Search for the cell housing the specified text and yield its [x, y] center coordinate. 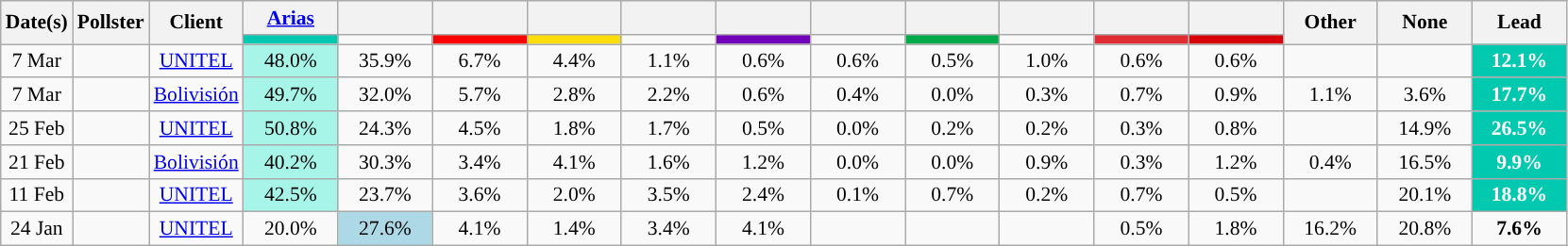
4.5% [480, 128]
12.1% [1519, 61]
14.9% [1425, 128]
16.5% [1425, 162]
Lead [1519, 23]
9.9% [1519, 162]
49.7% [291, 95]
42.5% [291, 195]
40.2% [291, 162]
30.3% [385, 162]
20.1% [1425, 195]
Other [1330, 23]
None [1425, 23]
Date(s) [37, 23]
2.8% [574, 95]
21 Feb [37, 162]
2.2% [668, 95]
2.4% [763, 195]
Client [196, 23]
6.7% [480, 61]
16.2% [1330, 229]
35.9% [385, 61]
23.7% [385, 195]
5.7% [480, 95]
2.0% [574, 195]
24.3% [385, 128]
18.8% [1519, 195]
26.5% [1519, 128]
1.7% [668, 128]
0.8% [1236, 128]
50.8% [291, 128]
1.0% [1047, 61]
20.0% [291, 229]
4.4% [574, 61]
24 Jan [37, 229]
20.8% [1425, 229]
3.5% [668, 195]
48.0% [291, 61]
27.6% [385, 229]
11 Feb [37, 195]
0.1% [858, 195]
25 Feb [37, 128]
Arias [291, 18]
17.7% [1519, 95]
Pollster [111, 23]
7.6% [1519, 229]
32.0% [385, 95]
1.4% [574, 229]
1.6% [668, 162]
